Capture the cell that displays the provided text and extract its [X, Y] central coordinate. 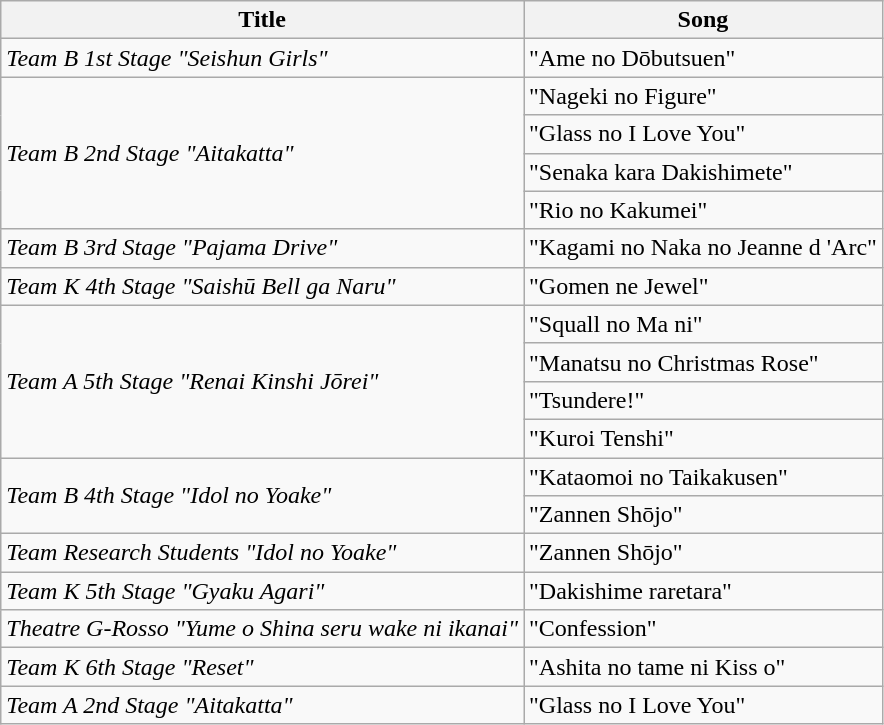
"Kagami no Naka no Jeanne d 'Arc" [704, 248]
Team K 4th Stage "Saishū Bell ga Naru" [262, 286]
"Gomen ne Jewel" [704, 286]
Team B 1st Stage "Seishun Girls" [262, 58]
Theatre G-Rosso "Yume o Shina seru wake ni ikanai" [262, 629]
"Senaka kara Dakishimete" [704, 172]
Team K 6th Stage "Reset" [262, 667]
"Squall no Ma ni" [704, 324]
"Nageki no Figure" [704, 96]
Team B 4th Stage "Idol no Yoake" [262, 496]
"Manatsu no Christmas Rose" [704, 362]
Team Research Students "Idol no Yoake" [262, 553]
Team A 5th Stage "Renai Kinshi Jōrei" [262, 381]
Team B 2nd Stage "Aitakatta" [262, 153]
"Ashita no tame ni Kiss o" [704, 667]
"Kataomoi no Taikakusen" [704, 477]
Team A 2nd Stage "Aitakatta" [262, 705]
"Ame no Dōbutsuen" [704, 58]
"Rio no Kakumei" [704, 210]
Title [262, 20]
Team K 5th Stage "Gyaku Agari" [262, 591]
Team B 3rd Stage "Pajama Drive" [262, 248]
"Dakishime raretara" [704, 591]
Song [704, 20]
"Tsundere!" [704, 400]
"Kuroi Tenshi" [704, 438]
"Confession" [704, 629]
